Extract the (X, Y) coordinate from the center of the cell holding the provided text.  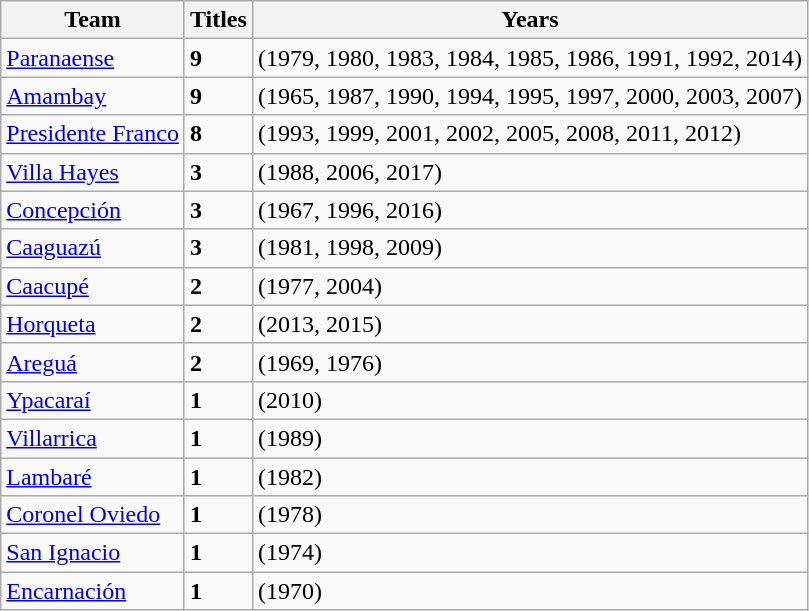
Lambaré (93, 477)
Years (530, 20)
8 (218, 134)
Team (93, 20)
Presidente Franco (93, 134)
Coronel Oviedo (93, 515)
Horqueta (93, 324)
Ypacaraí (93, 400)
Paranaense (93, 58)
Titles (218, 20)
Encarnación (93, 591)
(2010) (530, 400)
Areguá (93, 362)
(1974) (530, 553)
(1979, 1980, 1983, 1984, 1985, 1986, 1991, 1992, 2014) (530, 58)
(1967, 1996, 2016) (530, 210)
(1978) (530, 515)
Villa Hayes (93, 172)
(1989) (530, 438)
Villarrica (93, 438)
San Ignacio (93, 553)
Amambay (93, 96)
(1982) (530, 477)
(1977, 2004) (530, 286)
(1969, 1976) (530, 362)
(1981, 1998, 2009) (530, 248)
(1970) (530, 591)
Caaguazú (93, 248)
Caacupé (93, 286)
(1993, 1999, 2001, 2002, 2005, 2008, 2011, 2012) (530, 134)
(2013, 2015) (530, 324)
(1965, 1987, 1990, 1994, 1995, 1997, 2000, 2003, 2007) (530, 96)
Concepción (93, 210)
(1988, 2006, 2017) (530, 172)
